For the text-containing cell, return its midpoint in [X, Y] coordinate format. 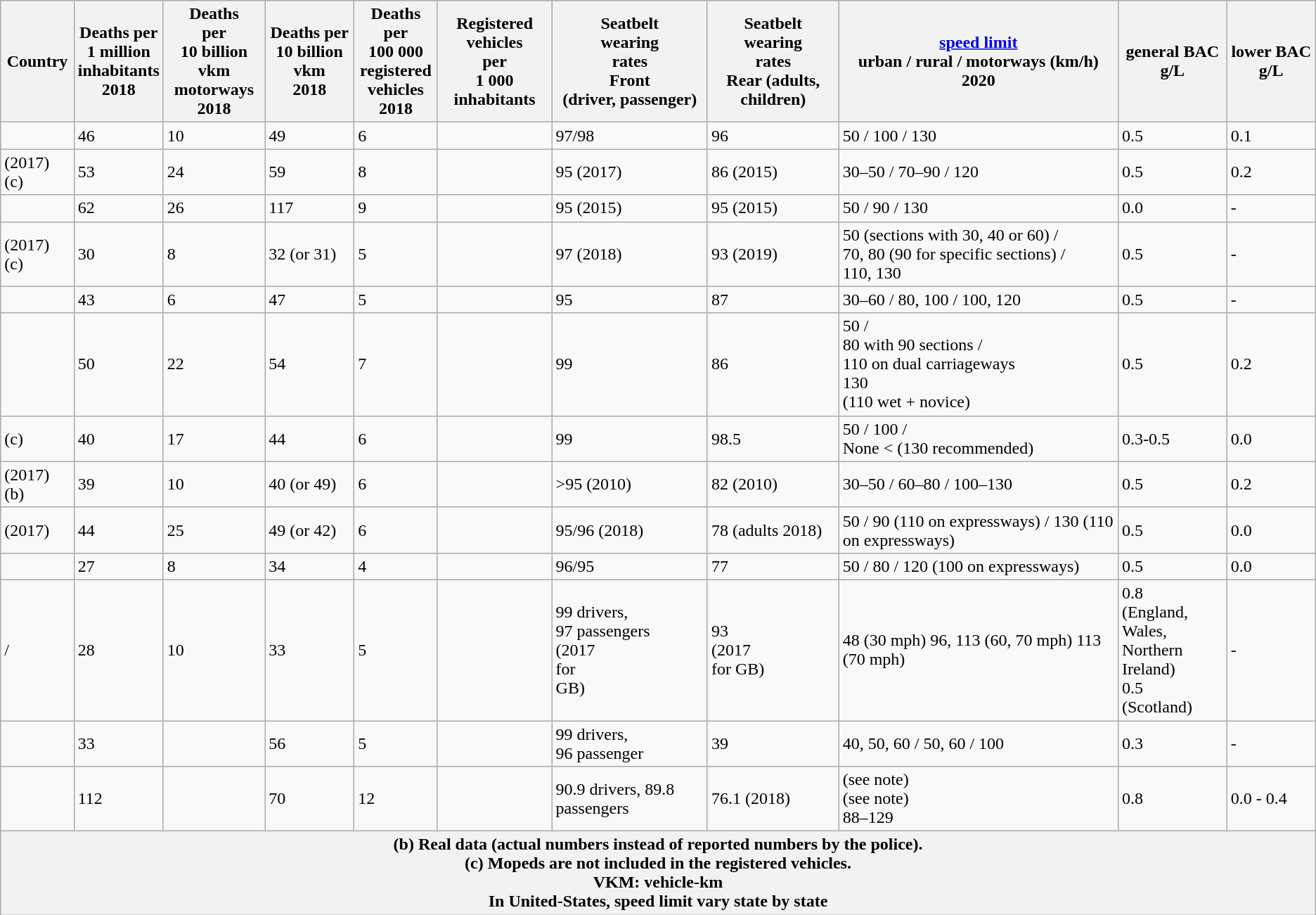
30–50 / 70–90 / 120 [979, 172]
Deaths per100 000 registered vehicles2018 [396, 62]
Registered vehicles per 1 000 inhabitants [495, 62]
12 [396, 799]
34 [309, 566]
53 [118, 172]
30–50 / 60–80 / 100–130 [979, 484]
24 [214, 172]
99 drivers, 97 passengers (2017 for GB) [630, 650]
95 [630, 300]
(2017) [37, 530]
76.1 (2018) [773, 799]
117 [309, 208]
0.3 [1173, 743]
Deaths per10 billion vkmmotorways2018 [214, 62]
32 (or 31) [309, 254]
50 / 90 (110 on expressways) / 130 (110 on expressways) [979, 530]
50 [118, 364]
Seatbelt wearing rates Rear (adults, children) [773, 62]
(c) [37, 439]
17 [214, 439]
47 [309, 300]
0.0 - 0.4 [1271, 799]
Seatbelt wearing rates Front (driver, passenger) [630, 62]
50 / 90 / 130 [979, 208]
Country [37, 62]
(2017) (b) [37, 484]
48 (30 mph) 96, 113 (60, 70 mph) 113 (70 mph) [979, 650]
49 (or 42) [309, 530]
90.9 drivers, 89.8 passengers [630, 799]
9 [396, 208]
30 [118, 254]
30–60 / 80, 100 / 100, 120 [979, 300]
70 [309, 799]
86 (2015) [773, 172]
>95 (2010) [630, 484]
/ [37, 650]
7 [396, 364]
22 [214, 364]
86 [773, 364]
50 / 80 / 120 (100 on expressways) [979, 566]
26 [214, 208]
43 [118, 300]
50 / 100 / 130 [979, 136]
50 / 100 / None < (130 recommended) [979, 439]
speed limiturban / rural / motorways (km/h) 2020 [979, 62]
50 (sections with 30, 40 or 60) / 70, 80 (90 for specific sections) / 110, 130 [979, 254]
96/95 [630, 566]
78 (adults 2018) [773, 530]
Deaths per10 billion vkm2018 [309, 62]
27 [118, 566]
50 / 80 with 90 sections / 110 on dual carriageways 130 (110 wet + novice) [979, 364]
99 drivers, 96 passenger [630, 743]
82 (2010) [773, 484]
46 [118, 136]
Deaths per1 million inhabitants2018 [118, 62]
40, 50, 60 / 50, 60 / 100 [979, 743]
56 [309, 743]
93 (2017 for GB) [773, 650]
77 [773, 566]
(see note) (see note)88–129 [979, 799]
4 [396, 566]
49 [309, 136]
lower BAC g/L [1271, 62]
28 [118, 650]
0.3-0.5 [1173, 439]
112 [118, 799]
59 [309, 172]
62 [118, 208]
97 (2018) [630, 254]
general BAC g/L [1173, 62]
0.8 [1173, 799]
95/96 (2018) [630, 530]
40 [118, 439]
40 (or 49) [309, 484]
98.5 [773, 439]
97/98 [630, 136]
0.1 [1271, 136]
93 (2019) [773, 254]
0.8 (England, Wales, Northern Ireland) 0.5 (Scotland) [1173, 650]
87 [773, 300]
95 (2017) [630, 172]
25 [214, 530]
54 [309, 364]
96 [773, 136]
